Determine the [x, y] coordinate at the center of the cell enclosing the given text.  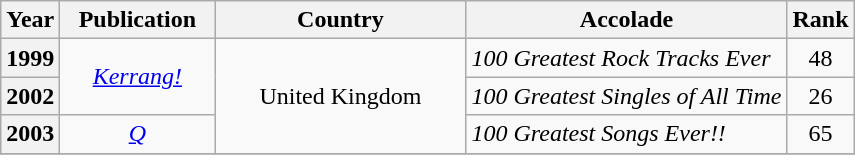
48 [820, 58]
United Kingdom [340, 96]
2002 [30, 96]
Year [30, 20]
Kerrang! [138, 77]
Rank [820, 20]
Country [340, 20]
100 Greatest Songs Ever!! [626, 134]
2003 [30, 134]
100 Greatest Rock Tracks Ever [626, 58]
100 Greatest Singles of All Time [626, 96]
Accolade [626, 20]
26 [820, 96]
1999 [30, 58]
Q [138, 134]
Publication [138, 20]
65 [820, 134]
